Search for the cell housing the specified text and yield its [X, Y] center coordinate. 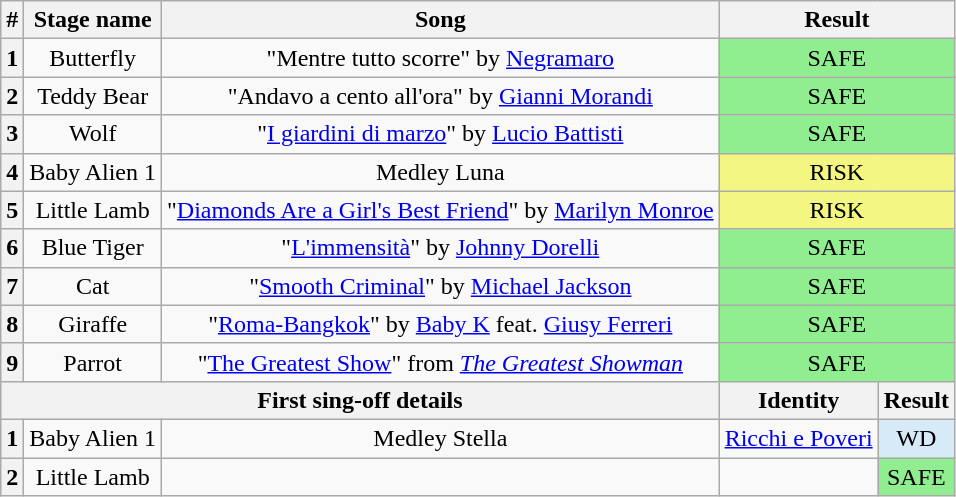
"Diamonds Are a Girl's Best Friend" by Marilyn Monroe [441, 210]
"Smooth Criminal" by Michael Jackson [441, 286]
Song [441, 20]
Butterfly [93, 58]
Giraffe [93, 324]
"The Greatest Show" from The Greatest Showman [441, 362]
Teddy Bear [93, 96]
Blue Tiger [93, 248]
4 [12, 172]
Medley Luna [441, 172]
8 [12, 324]
"I giardini di marzo" by Lucio Battisti [441, 134]
3 [12, 134]
Cat [93, 286]
Ricchi e Poveri [798, 438]
"L'immensità" by Johnny Dorelli [441, 248]
5 [12, 210]
Parrot [93, 362]
7 [12, 286]
First sing-off details [360, 400]
Identity [798, 400]
9 [12, 362]
"Andavo a cento all'ora" by Gianni Morandi [441, 96]
"Roma-Bangkok" by Baby K feat. Giusy Ferreri [441, 324]
WD [916, 438]
# [12, 20]
"Mentre tutto scorre" by Negramaro [441, 58]
Wolf [93, 134]
6 [12, 248]
Medley Stella [441, 438]
Stage name [93, 20]
